Return [x, y] of the center of cell containing provided text 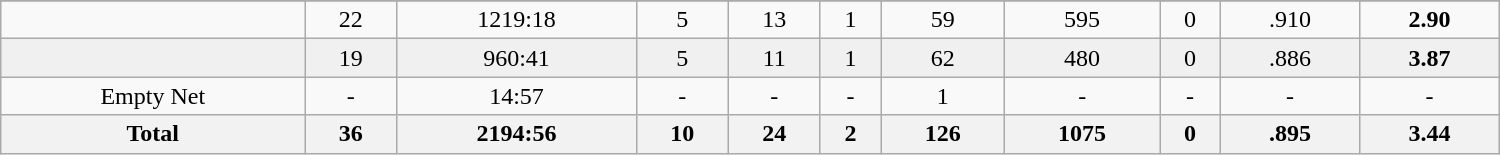
2.90 [1430, 20]
.895 [1290, 134]
62 [943, 58]
595 [1082, 20]
10 [682, 134]
24 [774, 134]
13 [774, 20]
11 [774, 58]
1075 [1082, 134]
Total [153, 134]
1219:18 [516, 20]
2 [850, 134]
59 [943, 20]
22 [351, 20]
36 [351, 134]
.910 [1290, 20]
.886 [1290, 58]
3.44 [1430, 134]
126 [943, 134]
3.87 [1430, 58]
19 [351, 58]
2194:56 [516, 134]
960:41 [516, 58]
480 [1082, 58]
Empty Net [153, 96]
14:57 [516, 96]
